Locate the cell with the specified text and output its [X, Y] center coordinate. 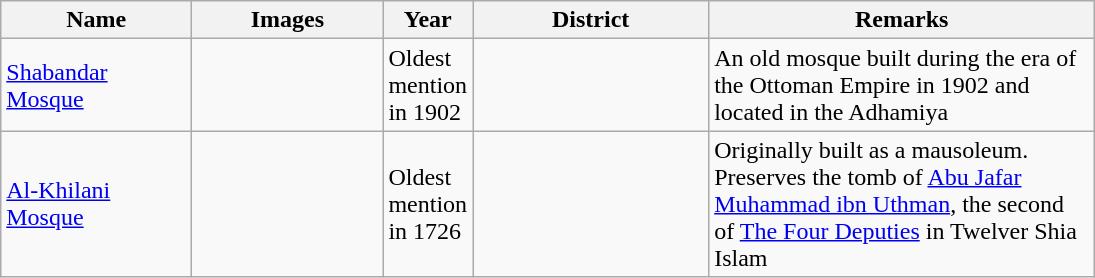
An old mosque built during the era of the Ottoman Empire in 1902 and located in the Adhamiya [902, 85]
Name [96, 20]
Images [288, 20]
District [591, 20]
Oldest mention in 1726 [428, 204]
Remarks [902, 20]
Al-Khilani Mosque [96, 204]
Shabandar Mosque [96, 85]
Oldest mention in 1902 [428, 85]
Originally built as a mausoleum. Preserves the tomb of Abu Jafar Muhammad ibn Uthman, the second of The Four Deputies in Twelver Shia Islam [902, 204]
Year [428, 20]
